Locate the cell with the specified text and output its [X, Y] center coordinate. 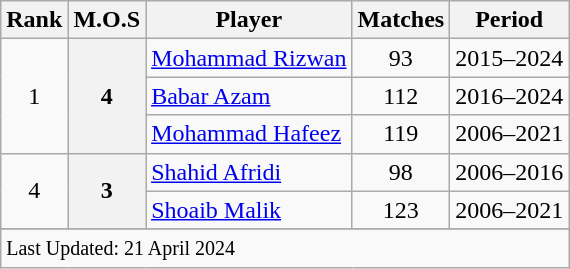
Rank [34, 20]
93 [401, 58]
119 [401, 134]
112 [401, 96]
Player [249, 20]
Mohammad Rizwan [249, 58]
2015–2024 [510, 58]
Last Updated: 21 April 2024 [285, 248]
98 [401, 172]
Mohammad Hafeez [249, 134]
3 [107, 191]
Shoaib Malik [249, 210]
123 [401, 210]
M.O.S [107, 20]
Babar Azam [249, 96]
Matches [401, 20]
1 [34, 96]
Period [510, 20]
2006–2016 [510, 172]
2016–2024 [510, 96]
Shahid Afridi [249, 172]
